Return (x, y) of the center of cell containing provided text 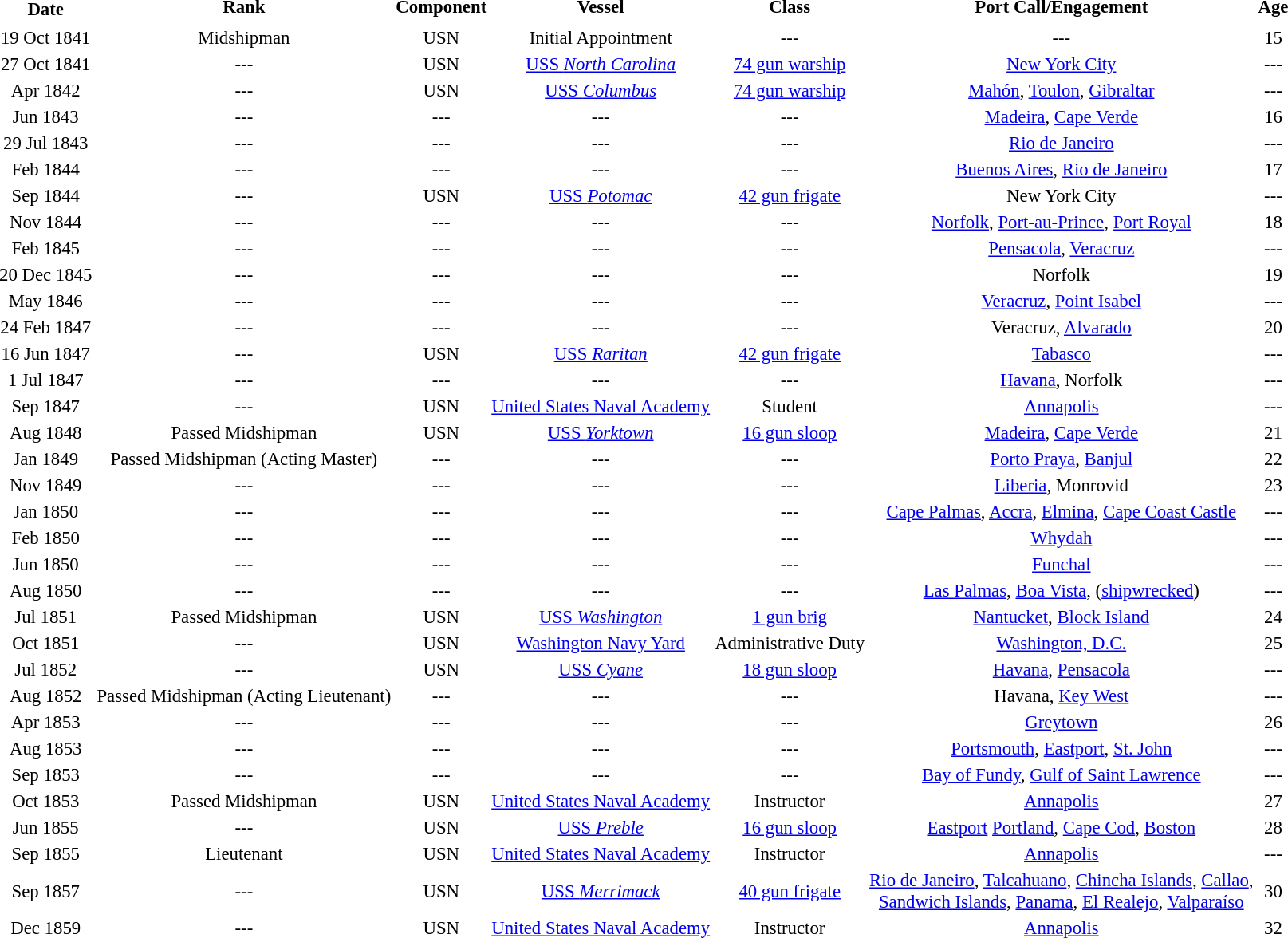
Havana, Pensacola (1062, 669)
Funchal (1062, 564)
Passed Midshipman (Acting Lieutenant) (244, 696)
USS Yorktown (601, 433)
Administrative Duty (790, 644)
USS Merrimack (601, 890)
Liberia, Monrovid (1062, 486)
Buenos Aires, Rio de Janeiro (1062, 170)
Havana, Norfolk (1062, 380)
Porto Praya, Banjul (1062, 459)
USS Washington (601, 617)
Norfolk (1062, 275)
Veracruz, Alvarado (1062, 328)
USS North Carolina (601, 65)
Nantucket, Block Island (1062, 617)
Las Palmas, Boa Vista, (shipwrecked) (1062, 591)
Passed Midshipman (Acting Master) (244, 459)
Lieutenant (244, 854)
Initial Appointment (601, 37)
Washington, D.C. (1062, 644)
1 gun brig (790, 617)
USS Columbus (601, 90)
Cape Palmas, Accra, Elmina, Cape Coast Castle (1062, 511)
Greytown (1062, 722)
18 gun sloop (790, 669)
Bay of Fundy, Gulf of Saint Lawrence (1062, 774)
Tabasco (1062, 353)
USS Potomac (601, 195)
Norfolk, Port-au-Prince, Port Royal (1062, 223)
USS Raritan (601, 353)
Eastport Portland, Cape Cod, Boston (1062, 827)
Washington Navy Yard (601, 644)
Mahón, Toulon, Gibraltar (1062, 90)
Havana, Key West (1062, 696)
USS Cyane (601, 669)
Veracruz, Point Isabel (1062, 301)
USS Preble (601, 827)
Whydah (1062, 538)
Rio de Janeiro (1062, 143)
Rio de Janeiro, Talcahuano, Chincha Islands, Callao,Sandwich Islands, Panama, El Realejo, Valparaíso (1062, 890)
Student (790, 406)
Portsmouth, Eastport, St. John (1062, 749)
Midshipman (244, 37)
40 gun frigate (790, 890)
Pensacola, Veracruz (1062, 248)
